Identify which cell holds the provided text, then report its [X, Y] central coordinate. 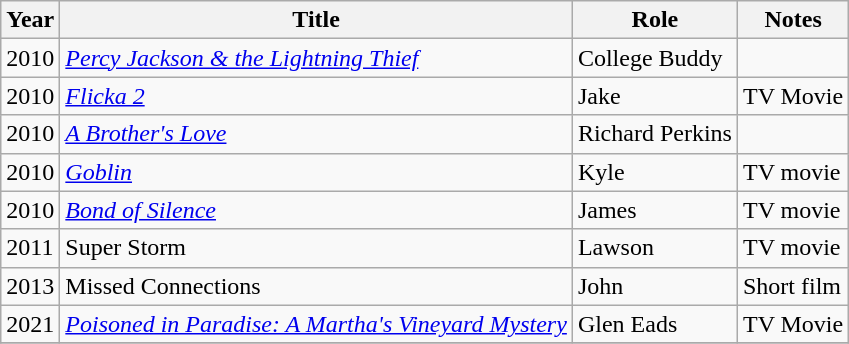
Notes [792, 20]
A Brother's Love [316, 134]
Glen Eads [654, 324]
Jake [654, 96]
Percy Jackson & the Lightning Thief [316, 58]
Year [30, 20]
2011 [30, 248]
2021 [30, 324]
Poisoned in Paradise: A Martha's Vineyard Mystery [316, 324]
2013 [30, 286]
Title [316, 20]
Goblin [316, 172]
Role [654, 20]
Flicka 2 [316, 96]
Super Storm [316, 248]
Richard Perkins [654, 134]
John [654, 286]
Kyle [654, 172]
Lawson [654, 248]
College Buddy [654, 58]
Missed Connections [316, 286]
Short film [792, 286]
James [654, 210]
Bond of Silence [316, 210]
